Return the [x, y] coordinate for the center point of the cell that contains the specified text.  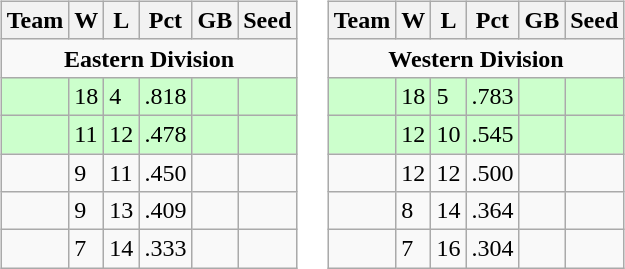
.364 [492, 211]
10 [448, 134]
Western Division [476, 58]
.333 [166, 249]
.409 [166, 211]
.500 [492, 173]
13 [122, 211]
Eastern Division [149, 58]
.450 [166, 173]
8 [414, 211]
4 [122, 96]
.478 [166, 134]
.783 [492, 96]
5 [448, 96]
.818 [166, 96]
.304 [492, 249]
.545 [492, 134]
16 [448, 249]
